Pinpoint the cell where the given text exists, returning its (X, Y) midpoint coordinate. 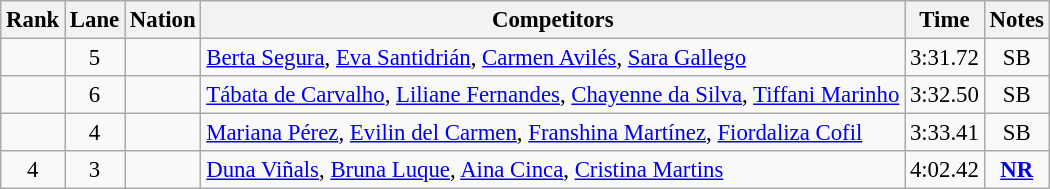
3:32.50 (945, 95)
Berta Segura, Eva Santidrián, Carmen Avilés, Sara Gallego (553, 58)
3:33.41 (945, 133)
Duna Viñals, Bruna Luque, Aina Cinca, Cristina Martins (553, 170)
Notes (1016, 20)
NR (1016, 170)
6 (95, 95)
4:02.42 (945, 170)
3 (95, 170)
Nation (163, 20)
Tábata de Carvalho, Liliane Fernandes, Chayenne da Silva, Tiffani Marinho (553, 95)
Mariana Pérez, Evilin del Carmen, Franshina Martínez, Fiordaliza Cofil (553, 133)
5 (95, 58)
Rank (33, 20)
Lane (95, 20)
Time (945, 20)
Competitors (553, 20)
3:31.72 (945, 58)
